Scan for the cell matching the given text and deliver its [X, Y] coordinate at center. 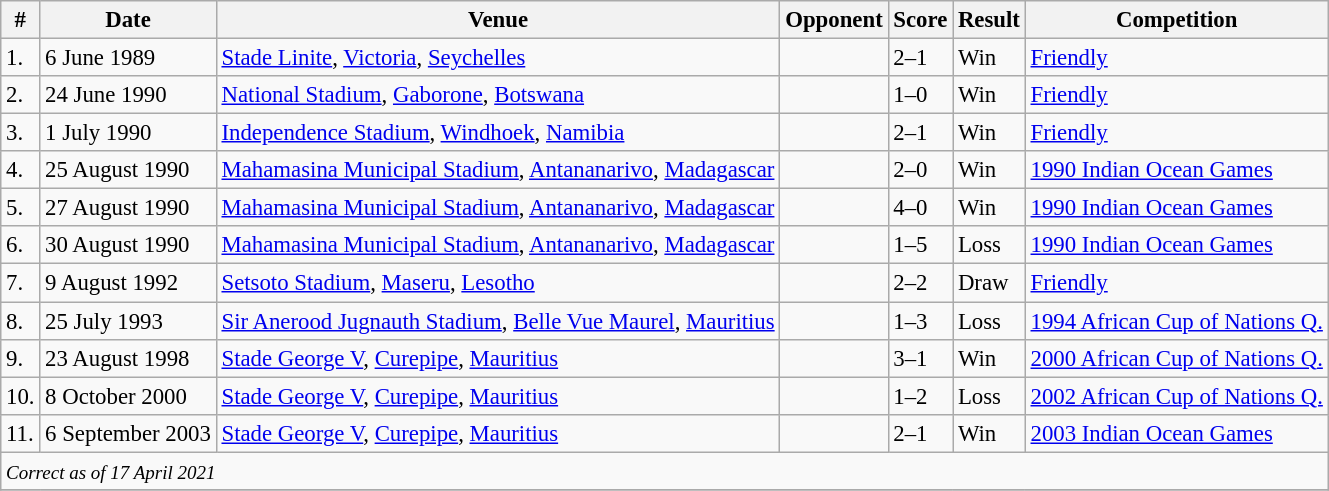
Setsoto Stadium, Maseru, Lesotho [498, 283]
23 August 1998 [128, 358]
Score [920, 20]
9. [20, 358]
2–0 [920, 170]
Draw [990, 283]
25 July 1993 [128, 321]
1. [20, 58]
8. [20, 321]
1994 African Cup of Nations Q. [1176, 321]
1–3 [920, 321]
Date [128, 20]
Sir Anerood Jugnauth Stadium, Belle Vue Maurel, Mauritius [498, 321]
3. [20, 133]
2000 African Cup of Nations Q. [1176, 358]
6. [20, 245]
6 June 1989 [128, 58]
4. [20, 170]
10. [20, 396]
8 October 2000 [128, 396]
Competition [1176, 20]
5. [20, 208]
Result [990, 20]
6 September 2003 [128, 433]
2003 Indian Ocean Games [1176, 433]
4–0 [920, 208]
Stade Linite, Victoria, Seychelles [498, 58]
1 July 1990 [128, 133]
7. [20, 283]
1–0 [920, 95]
30 August 1990 [128, 245]
24 June 1990 [128, 95]
2002 African Cup of Nations Q. [1176, 396]
9 August 1992 [128, 283]
11. [20, 433]
Independence Stadium, Windhoek, Namibia [498, 133]
27 August 1990 [128, 208]
2. [20, 95]
Correct as of 17 April 2021 [664, 471]
1–2 [920, 396]
3–1 [920, 358]
Opponent [834, 20]
# [20, 20]
Venue [498, 20]
2–2 [920, 283]
25 August 1990 [128, 170]
National Stadium, Gaborone, Botswana [498, 95]
1–5 [920, 245]
